Detect which cell encompasses the target text, then output its (x, y) center coordinate. 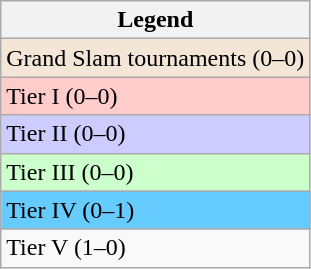
Tier IV (0–1) (156, 210)
Tier V (1–0) (156, 248)
Legend (156, 20)
Tier I (0–0) (156, 96)
Tier III (0–0) (156, 172)
Tier II (0–0) (156, 134)
Grand Slam tournaments (0–0) (156, 58)
